Extract the [x, y] coordinate from the center of the cell holding the provided text.  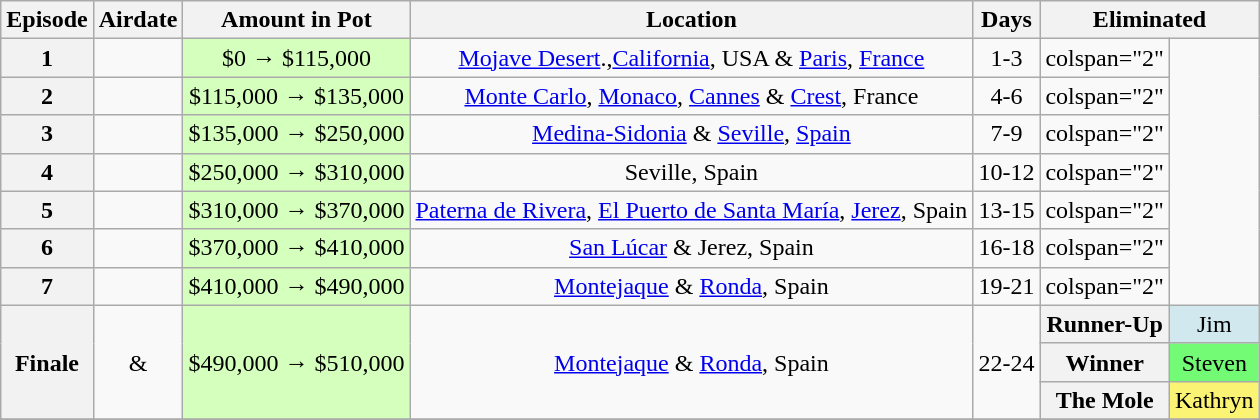
Location [692, 20]
22-24 [1006, 362]
$0 → $115,000 [296, 58]
Seville, Spain [692, 172]
Eliminated [1150, 20]
6 [47, 248]
2 [47, 96]
Runner-Up [1105, 324]
Days [1006, 20]
5 [47, 210]
4-6 [1006, 96]
Finale [47, 362]
1-3 [1006, 58]
13-15 [1006, 210]
Airdate [138, 20]
Monte Carlo, Monaco, Cannes & Crest, France [692, 96]
16-18 [1006, 248]
Amount in Pot [296, 20]
$135,000 → $250,000 [296, 134]
$250,000 → $310,000 [296, 172]
Kathryn [1214, 400]
3 [47, 134]
& [138, 362]
$490,000 → $510,000 [296, 362]
Paterna de Rivera, El Puerto de Santa María, Jerez, Spain [692, 210]
Jim [1214, 324]
7 [47, 286]
The Mole [1105, 400]
San Lúcar & Jerez, Spain [692, 248]
$410,000 → $490,000 [296, 286]
$370,000 → $410,000 [296, 248]
Mojave Desert.,California, USA & Paris, France [692, 58]
$310,000 → $370,000 [296, 210]
Steven [1214, 362]
19-21 [1006, 286]
Winner [1105, 362]
Medina-Sidonia & Seville, Spain [692, 134]
$115,000 → $135,000 [296, 96]
4 [47, 172]
10-12 [1006, 172]
7-9 [1006, 134]
1 [47, 58]
Episode [47, 20]
